Provide the [x, y] coordinate of the cell's center where the given text is located.  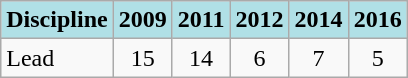
2011 [201, 20]
2012 [260, 20]
15 [142, 58]
2009 [142, 20]
2014 [318, 20]
2016 [378, 20]
Discipline [57, 20]
6 [260, 58]
Lead [57, 58]
14 [201, 58]
7 [318, 58]
5 [378, 58]
